Scan for the cell matching the given text and deliver its [X, Y] coordinate at center. 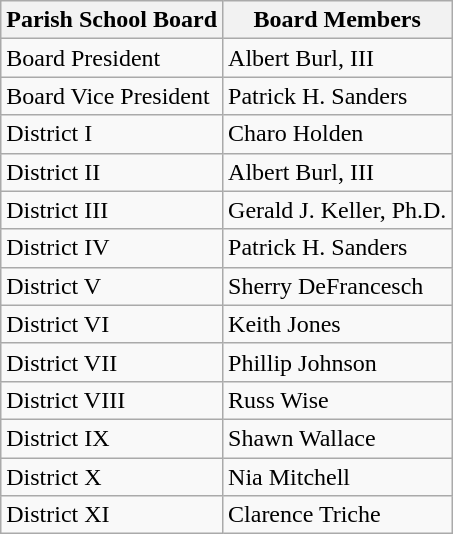
District X [112, 477]
District I [112, 134]
Keith Jones [338, 324]
Russ Wise [338, 400]
Board Members [338, 20]
Charo Holden [338, 134]
Sherry DeFrancesch [338, 286]
Gerald J. Keller, Ph.D. [338, 210]
District IV [112, 248]
Parish School Board [112, 20]
District VIII [112, 400]
District VII [112, 362]
District XI [112, 515]
Clarence Triche [338, 515]
Shawn Wallace [338, 438]
Board Vice President [112, 96]
Board President [112, 58]
District III [112, 210]
District II [112, 172]
District VI [112, 324]
Nia Mitchell [338, 477]
District V [112, 286]
Phillip Johnson [338, 362]
District IX [112, 438]
